Scan for the cell matching the given text and deliver its (X, Y) coordinate at center. 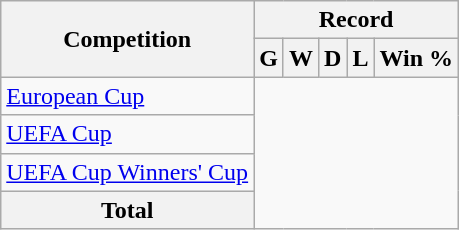
UEFA Cup Winners' Cup (128, 172)
L (360, 58)
UEFA Cup (128, 134)
Win % (416, 58)
D (332, 58)
European Cup (128, 96)
Total (128, 210)
Record (356, 20)
G (269, 58)
W (300, 58)
Competition (128, 39)
